Capture the cell that displays the provided text and extract its (x, y) central coordinate. 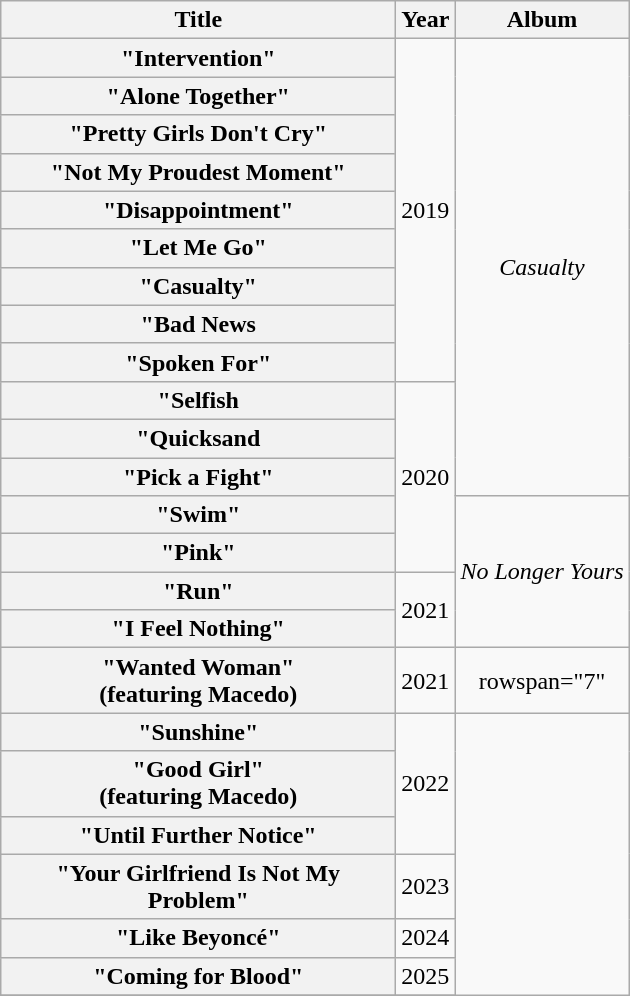
"Alone Together" (198, 96)
2023 (426, 886)
"Like Beyoncé" (198, 938)
"Not My Proudest Moment" (198, 172)
"Selfish (198, 400)
"Run" (198, 591)
2020 (426, 476)
Casualty (542, 268)
"Intervention" (198, 58)
Year (426, 20)
Title (198, 20)
"Let Me Go" (198, 248)
Album (542, 20)
"I Feel Nothing" (198, 629)
2024 (426, 938)
No Longer Yours (542, 572)
"Casualty" (198, 286)
2022 (426, 784)
"Pick a Fight" (198, 477)
"Wanted Woman"(featuring Macedo) (198, 680)
"Disappointment" (198, 210)
"Good Girl"(featuring Macedo) (198, 784)
"Pretty Girls Don't Cry" (198, 134)
"Quicksand (198, 438)
rowspan="7" (542, 680)
"Sunshine" (198, 732)
"Swim" (198, 515)
"Until Further Notice" (198, 835)
"Pink" (198, 553)
"Spoken For" (198, 362)
2019 (426, 210)
"Coming for Blood" (198, 976)
"Your Girlfriend Is Not My Problem" (198, 886)
"Bad News (198, 324)
2025 (426, 976)
